Output the [x, y] coordinate of the center of the cell containing the given text.  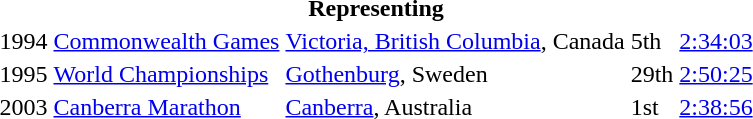
29th [652, 74]
Commonwealth Games [166, 41]
Gothenburg, Sweden [455, 74]
World Championships [166, 74]
Victoria, British Columbia, Canada [455, 41]
5th [652, 41]
